Determine the [X, Y] coordinate at the center of the cell enclosing the given text.  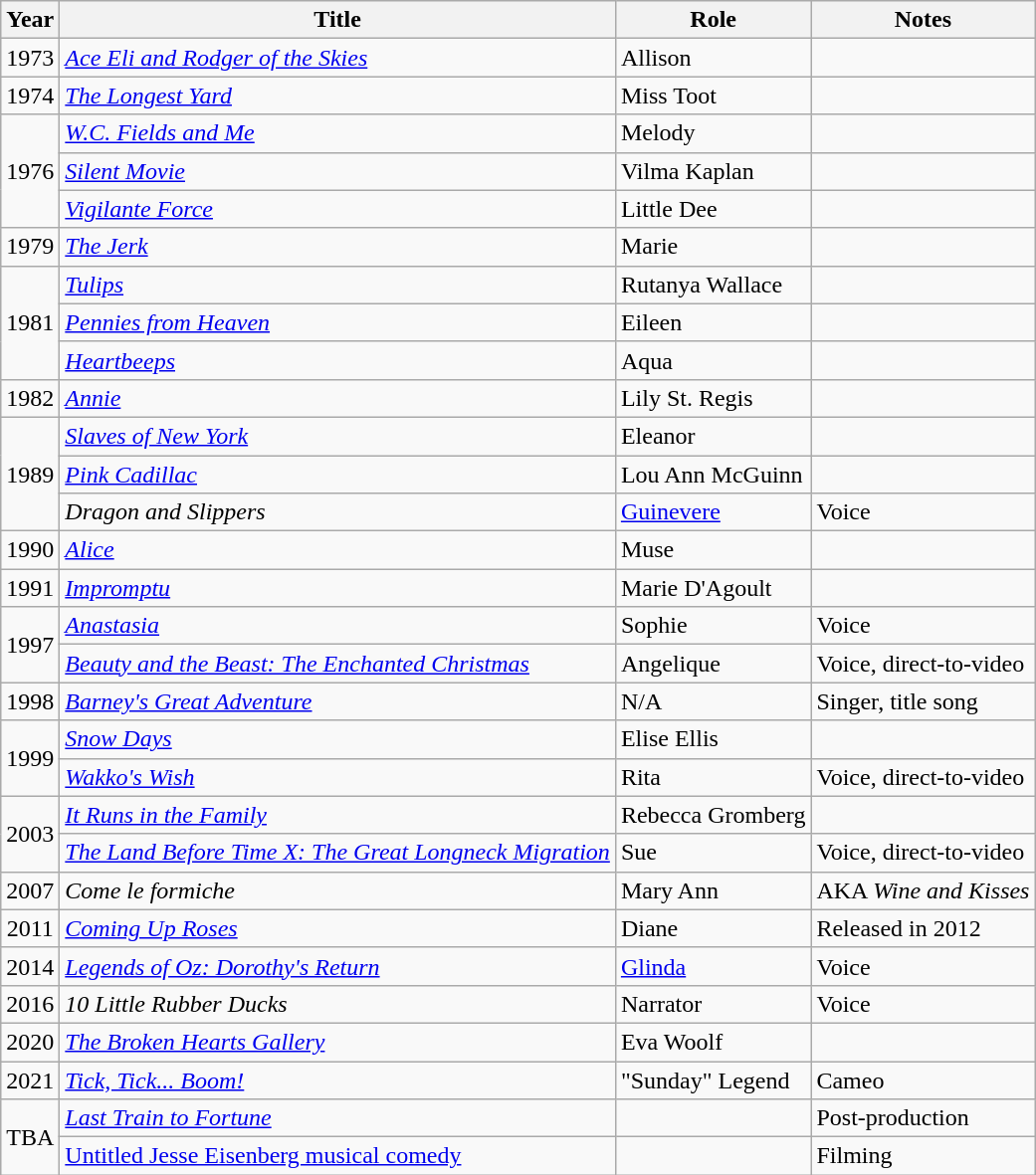
The Longest Yard [338, 96]
Sophie [713, 626]
10 Little Rubber Ducks [338, 1004]
"Sunday" Legend [713, 1079]
Title [338, 20]
Marie D'Agoult [713, 588]
Sue [713, 853]
Filming [924, 1156]
Narrator [713, 1004]
1998 [30, 701]
Pink Cadillac [338, 475]
Legends of Oz: Dorothy's Return [338, 966]
Angelique [713, 664]
The Land Before Time X: The Great Longneck Migration [338, 853]
Allison [713, 58]
Role [713, 20]
2003 [30, 834]
Heartbeeps [338, 360]
Alice [338, 550]
Lou Ann McGuinn [713, 475]
Annie [338, 398]
The Broken Hearts Gallery [338, 1042]
N/A [713, 701]
2011 [30, 928]
Barney's Great Adventure [338, 701]
1990 [30, 550]
Pennies from Heaven [338, 322]
Eleanor [713, 436]
2020 [30, 1042]
Eileen [713, 322]
Coming Up Roses [338, 928]
TBA [30, 1137]
2016 [30, 1004]
Mary Ann [713, 890]
Snow Days [338, 739]
1976 [30, 171]
Little Dee [713, 209]
Diane [713, 928]
2014 [30, 966]
1999 [30, 758]
1982 [30, 398]
AKA Wine and Kisses [924, 890]
1979 [30, 247]
Glinda [713, 966]
Aqua [713, 360]
Miss Toot [713, 96]
Untitled Jesse Eisenberg musical comedy [338, 1156]
Last Train to Fortune [338, 1118]
Lily St. Regis [713, 398]
Beauty and the Beast: The Enchanted Christmas [338, 664]
Vigilante Force [338, 209]
1981 [30, 322]
Tick, Tick... Boom! [338, 1079]
2007 [30, 890]
Elise Ellis [713, 739]
Cameo [924, 1079]
Marie [713, 247]
Dragon and Slippers [338, 512]
Wakko's Wish [338, 777]
Year [30, 20]
Tulips [338, 285]
Eva Woolf [713, 1042]
It Runs in the Family [338, 815]
1974 [30, 96]
Silent Movie [338, 171]
Notes [924, 20]
Anastasia [338, 626]
The Jerk [338, 247]
Melody [713, 133]
Rita [713, 777]
Vilma Kaplan [713, 171]
1997 [30, 645]
Slaves of New York [338, 436]
Singer, title song [924, 701]
W.C. Fields and Me [338, 133]
1989 [30, 474]
1991 [30, 588]
Post-production [924, 1118]
Muse [713, 550]
Rutanya Wallace [713, 285]
Released in 2012 [924, 928]
1973 [30, 58]
Guinevere [713, 512]
2021 [30, 1079]
Rebecca Gromberg [713, 815]
Ace Eli and Rodger of the Skies [338, 58]
Impromptu [338, 588]
Come le formiche [338, 890]
